Return (X, Y) of the center of cell containing provided text 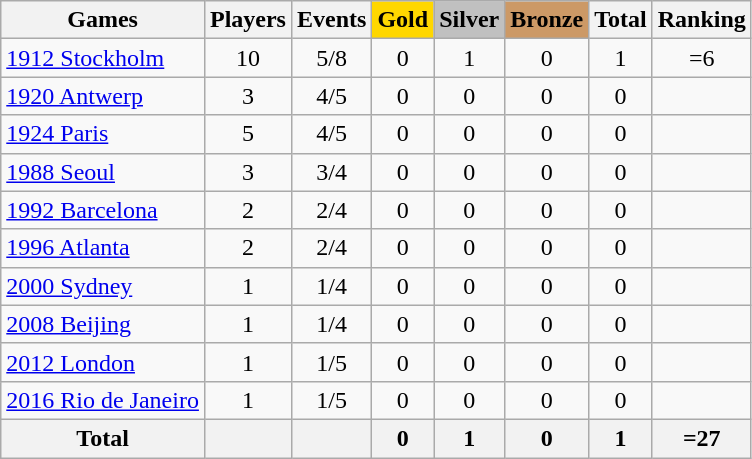
Gold (403, 20)
Ranking (702, 20)
2012 London (103, 362)
1988 Seoul (103, 172)
=6 (702, 58)
2016 Rio de Janeiro (103, 400)
1996 Atlanta (103, 248)
3/4 (331, 172)
1920 Antwerp (103, 96)
5 (248, 134)
Silver (470, 20)
2000 Sydney (103, 286)
Games (103, 20)
2008 Beijing (103, 324)
1912 Stockholm (103, 58)
Events (331, 20)
1924 Paris (103, 134)
10 (248, 58)
=27 (702, 438)
1992 Barcelona (103, 210)
Bronze (547, 20)
5/8 (331, 58)
Players (248, 20)
